Provide the (X, Y) coordinate of the cell's center where the given text is located.  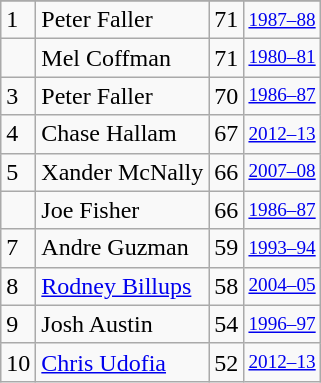
10 (18, 362)
1987–88 (282, 20)
59 (226, 248)
Josh Austin (122, 324)
Rodney Billups (122, 286)
54 (226, 324)
8 (18, 286)
70 (226, 96)
3 (18, 96)
Chris Udofia (122, 362)
67 (226, 134)
4 (18, 134)
9 (18, 324)
58 (226, 286)
Chase Hallam (122, 134)
5 (18, 172)
Mel Coffman (122, 58)
1980–81 (282, 58)
Xander McNally (122, 172)
2004–05 (282, 286)
7 (18, 248)
Joe Fisher (122, 210)
Andre Guzman (122, 248)
52 (226, 362)
1993–94 (282, 248)
2007–08 (282, 172)
1 (18, 20)
1996–97 (282, 324)
